Return the [x, y] coordinate for the center point of the cell that contains the specified text.  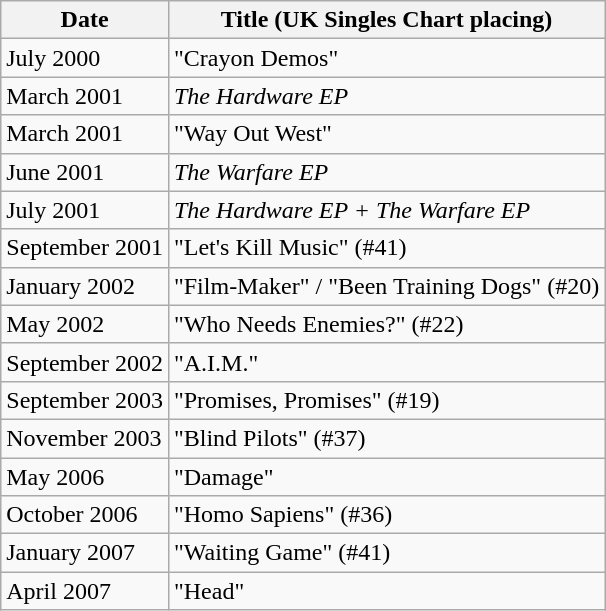
July 2000 [85, 58]
"Blind Pilots" (#37) [386, 438]
"Let's Kill Music" (#41) [386, 248]
Title (UK Singles Chart placing) [386, 20]
Date [85, 20]
April 2007 [85, 591]
"Damage" [386, 477]
"Promises, Promises" (#19) [386, 400]
The Hardware EP [386, 96]
July 2001 [85, 210]
"Head" [386, 591]
January 2007 [85, 553]
May 2006 [85, 477]
"Way Out West" [386, 134]
January 2002 [85, 286]
"Who Needs Enemies?" (#22) [386, 324]
"Waiting Game" (#41) [386, 553]
"Film-Maker" / "Been Training Dogs" (#20) [386, 286]
September 2002 [85, 362]
May 2002 [85, 324]
November 2003 [85, 438]
"A.I.M." [386, 362]
June 2001 [85, 172]
"Homo Sapiens" (#36) [386, 515]
The Hardware EP + The Warfare EP [386, 210]
"Crayon Demos" [386, 58]
September 2001 [85, 248]
September 2003 [85, 400]
The Warfare EP [386, 172]
October 2006 [85, 515]
